Find where the given text appears and provide that cell's center as (X, Y) coordinate. 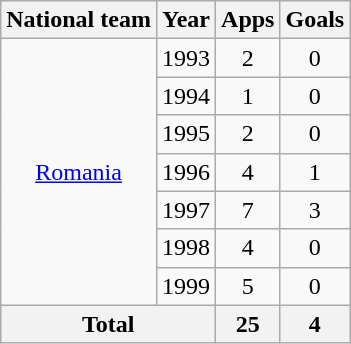
Apps (248, 20)
Goals (315, 20)
Romania (79, 172)
25 (248, 324)
1996 (186, 172)
Total (108, 324)
1995 (186, 134)
1993 (186, 58)
1998 (186, 248)
1994 (186, 96)
National team (79, 20)
1999 (186, 286)
3 (315, 210)
7 (248, 210)
Year (186, 20)
1997 (186, 210)
5 (248, 286)
